Identify which cell holds the provided text, then report its [X, Y] central coordinate. 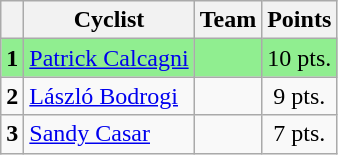
László Bodrogi [109, 96]
10 pts. [300, 58]
7 pts. [300, 134]
3 [12, 134]
9 pts. [300, 96]
Cyclist [109, 20]
Team [228, 20]
Sandy Casar [109, 134]
Patrick Calcagni [109, 58]
Points [300, 20]
1 [12, 58]
2 [12, 96]
